Capture the cell that displays the provided text and extract its (x, y) central coordinate. 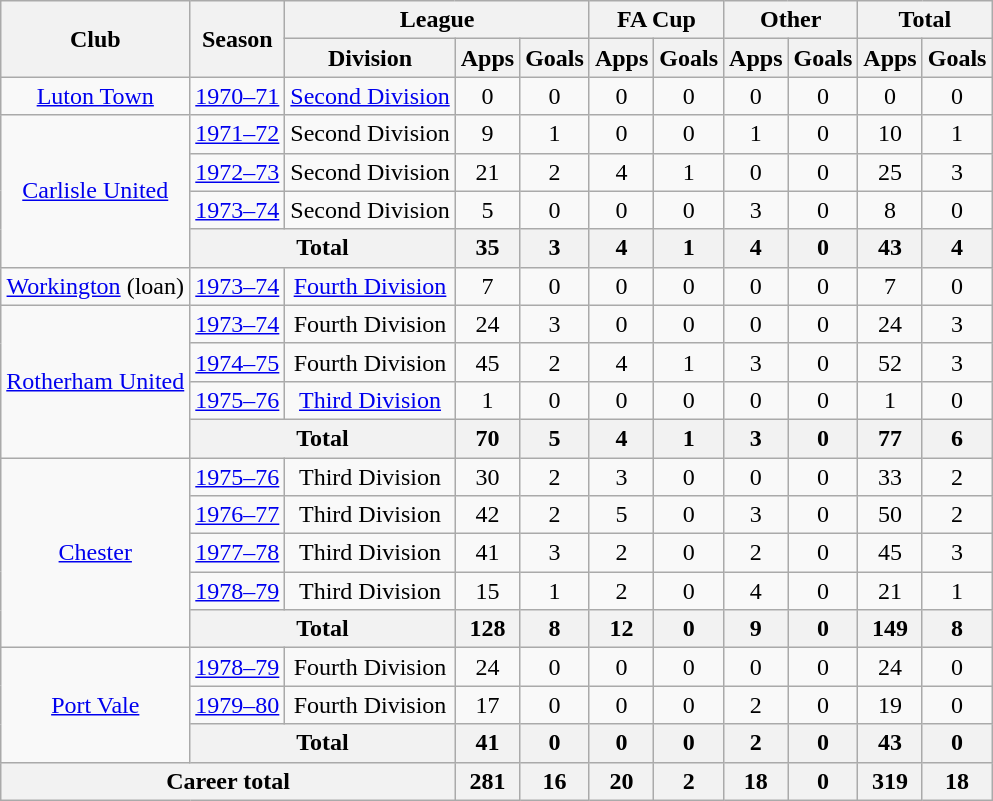
Carlisle United (96, 191)
12 (621, 629)
Chester (96, 553)
6 (957, 438)
Other (791, 20)
30 (487, 477)
Career total (228, 781)
Workington (loan) (96, 286)
281 (487, 781)
20 (621, 781)
1977–78 (238, 553)
1970–71 (238, 96)
128 (487, 629)
25 (890, 172)
1972–73 (238, 172)
1974–75 (238, 362)
149 (890, 629)
1979–80 (238, 705)
League (438, 20)
Port Vale (96, 705)
Division (370, 58)
70 (487, 438)
77 (890, 438)
Rotherham United (96, 381)
15 (487, 591)
42 (487, 515)
52 (890, 362)
1971–72 (238, 134)
10 (890, 134)
Season (238, 39)
19 (890, 705)
35 (487, 248)
50 (890, 515)
Luton Town (96, 96)
1976–77 (238, 515)
319 (890, 781)
16 (555, 781)
FA Cup (656, 20)
17 (487, 705)
Club (96, 39)
33 (890, 477)
